Find where the given text appears and provide that cell's center as (x, y) coordinate. 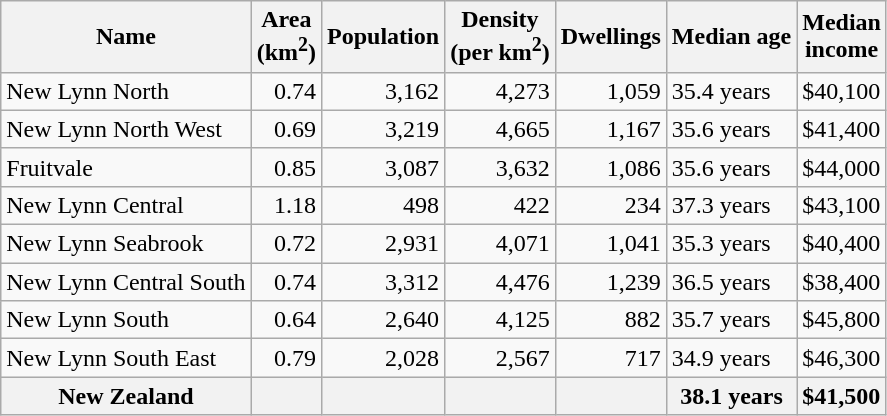
New Lynn South East (126, 358)
0.64 (286, 320)
1,239 (610, 282)
New Lynn North (126, 91)
4,125 (500, 320)
36.5 years (731, 282)
Median age (731, 37)
2,640 (384, 320)
$40,400 (842, 244)
New Lynn Seabrook (126, 244)
Density(per km2) (500, 37)
Population (384, 37)
$45,800 (842, 320)
234 (610, 205)
New Zealand (126, 396)
Area(km2) (286, 37)
Fruitvale (126, 167)
717 (610, 358)
0.69 (286, 129)
New Lynn North West (126, 129)
1,059 (610, 91)
3,312 (384, 282)
1,086 (610, 167)
4,665 (500, 129)
4,071 (500, 244)
4,273 (500, 91)
3,632 (500, 167)
New Lynn South (126, 320)
New Lynn Central South (126, 282)
New Lynn Central (126, 205)
3,219 (384, 129)
0.72 (286, 244)
Name (126, 37)
Medianincome (842, 37)
2,931 (384, 244)
0.85 (286, 167)
4,476 (500, 282)
1.18 (286, 205)
$38,400 (842, 282)
422 (500, 205)
$43,100 (842, 205)
Dwellings (610, 37)
35.7 years (731, 320)
2,567 (500, 358)
1,041 (610, 244)
35.3 years (731, 244)
$44,000 (842, 167)
882 (610, 320)
3,162 (384, 91)
$41,400 (842, 129)
1,167 (610, 129)
34.9 years (731, 358)
$40,100 (842, 91)
3,087 (384, 167)
35.4 years (731, 91)
0.79 (286, 358)
37.3 years (731, 205)
498 (384, 205)
2,028 (384, 358)
38.1 years (731, 396)
$41,500 (842, 396)
$46,300 (842, 358)
